Detect which cell encompasses the target text, then output its [X, Y] center coordinate. 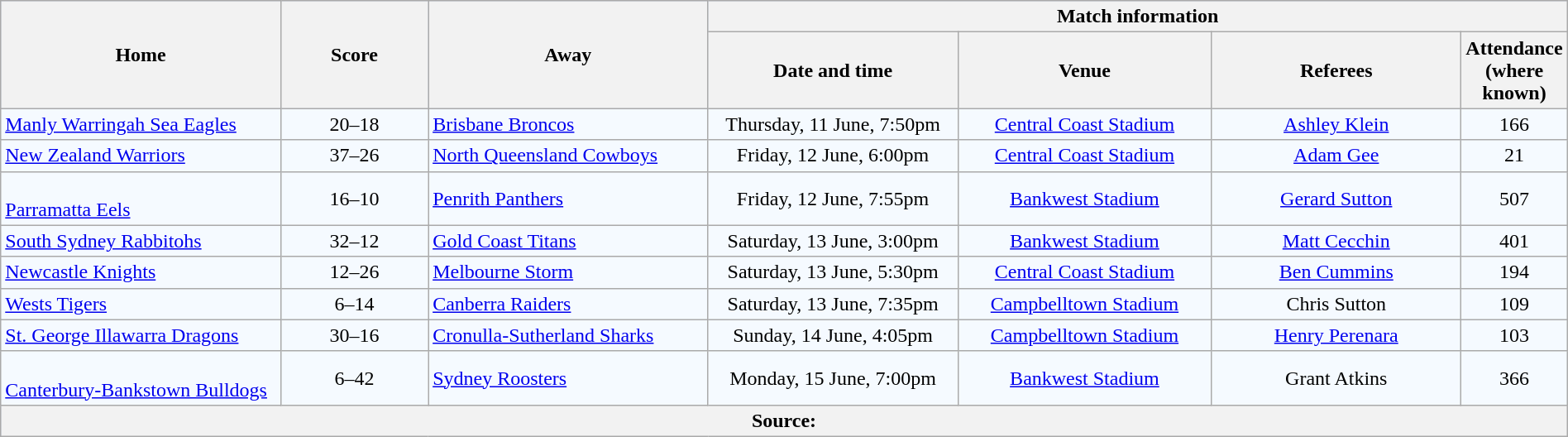
Canterbury-Bankstown Bulldogs [141, 377]
Canberra Raiders [568, 304]
Score [354, 55]
Source: [784, 420]
Melbourne Storm [568, 272]
Adam Gee [1336, 156]
Thursday, 11 June, 7:50pm [833, 124]
Henry Perenara [1336, 335]
Saturday, 13 June, 3:00pm [833, 241]
30–16 [354, 335]
Newcastle Knights [141, 272]
16–10 [354, 199]
Away [568, 55]
401 [1514, 241]
St. George Illawarra Dragons [141, 335]
Home [141, 55]
Friday, 12 June, 7:55pm [833, 199]
109 [1514, 304]
Ashley Klein [1336, 124]
6–42 [354, 377]
Venue [1084, 70]
Matt Cecchin [1336, 241]
366 [1514, 377]
Grant Atkins [1336, 377]
Attendance(where known) [1514, 70]
166 [1514, 124]
103 [1514, 335]
New Zealand Warriors [141, 156]
Sunday, 14 June, 4:05pm [833, 335]
Saturday, 13 June, 5:30pm [833, 272]
Brisbane Broncos [568, 124]
Cronulla-Sutherland Sharks [568, 335]
32–12 [354, 241]
194 [1514, 272]
Gerard Sutton [1336, 199]
Wests Tigers [141, 304]
Match information [1138, 17]
Penrith Panthers [568, 199]
South Sydney Rabbitohs [141, 241]
507 [1514, 199]
Referees [1336, 70]
Manly Warringah Sea Eagles [141, 124]
Chris Sutton [1336, 304]
12–26 [354, 272]
6–14 [354, 304]
Saturday, 13 June, 7:35pm [833, 304]
Sydney Roosters [568, 377]
Ben Cummins [1336, 272]
North Queensland Cowboys [568, 156]
Gold Coast Titans [568, 241]
Friday, 12 June, 6:00pm [833, 156]
21 [1514, 156]
20–18 [354, 124]
37–26 [354, 156]
Date and time [833, 70]
Parramatta Eels [141, 199]
Monday, 15 June, 7:00pm [833, 377]
